For the text-containing cell, return its midpoint in (x, y) coordinate format. 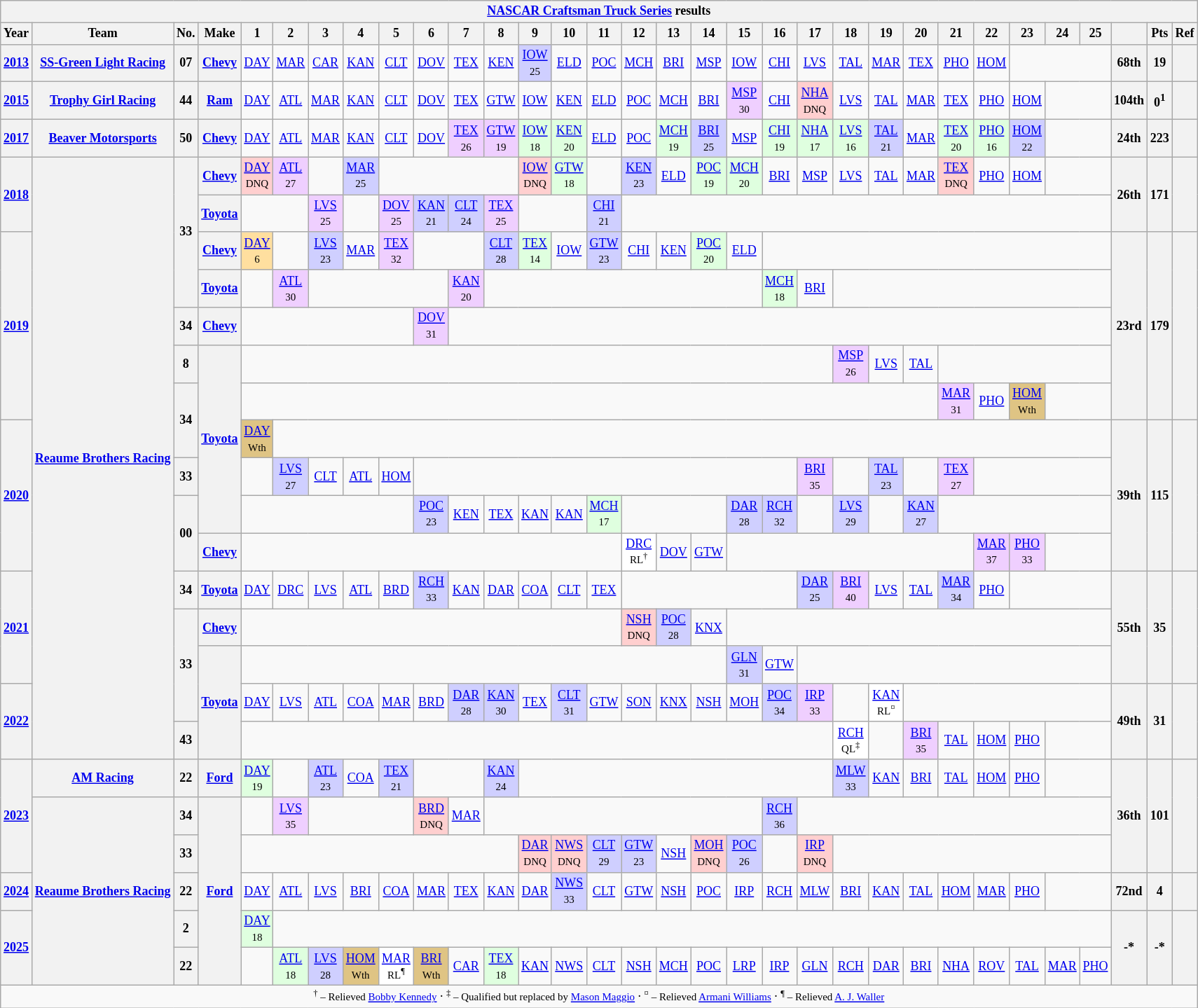
KANRL¤ (886, 703)
GTW19 (501, 138)
BRI40 (851, 590)
TEX20 (956, 138)
HOM22 (1027, 138)
2023 (17, 815)
TEX25 (501, 214)
171 (1159, 195)
2020 (17, 496)
Ram (220, 101)
ATL23 (326, 778)
24th (1129, 138)
MLW (814, 891)
31 (1159, 722)
CLT31 (569, 703)
44 (186, 101)
MCH17 (604, 514)
115 (1159, 496)
TAL21 (886, 138)
MCH20 (744, 176)
POC34 (780, 703)
43 (186, 740)
55th (1129, 628)
POC23 (432, 514)
21 (956, 34)
2018 (17, 195)
DAYDNQ (257, 176)
39th (1129, 496)
68th (1129, 63)
2019 (17, 326)
23 (1027, 34)
CLT29 (604, 854)
2021 (17, 628)
15 (744, 34)
50 (186, 138)
GTW18 (569, 176)
NHA (956, 967)
MSP26 (851, 364)
AM Racing (102, 778)
NWSDNQ (569, 854)
20 (921, 34)
2017 (17, 138)
2024 (17, 891)
PHO33 (1027, 552)
TEX26 (466, 138)
36th (1129, 815)
179 (1159, 326)
12 (639, 34)
RCH36 (780, 816)
07 (186, 63)
DAR25 (814, 590)
3 (326, 34)
Beaver Motorsports (102, 138)
KAN20 (466, 289)
Ref (1185, 34)
6 (432, 34)
KEN20 (569, 138)
Trophy Girl Racing (102, 101)
2025 (17, 948)
MLW33 (851, 778)
IOW25 (535, 63)
9 (535, 34)
No. (186, 34)
LVS16 (851, 138)
TEX21 (397, 778)
NSHDNQ (639, 628)
IOWDNQ (535, 176)
MOHDNQ (709, 854)
MAR25 (360, 176)
DAY18 (257, 929)
LRP (744, 967)
NWS33 (569, 891)
16 (780, 34)
MCH19 (673, 138)
24 (1062, 34)
LVS27 (291, 476)
2013 (17, 63)
MSP30 (744, 101)
11 (604, 34)
Year (17, 34)
CHI21 (604, 214)
POC28 (673, 628)
DOV31 (432, 326)
KAN30 (501, 703)
5 (397, 34)
13 (673, 34)
TEX32 (397, 251)
35 (1159, 628)
GLN (814, 967)
KEN23 (639, 176)
IRP33 (814, 703)
NHADNQ (814, 101)
ATL27 (291, 176)
2015 (17, 101)
DAYWth (257, 439)
POC26 (744, 854)
LVS29 (851, 514)
DAY19 (257, 778)
NWS (569, 967)
72nd (1129, 891)
223 (1159, 138)
BRI25 (709, 138)
25 (1096, 34)
DRC (291, 590)
14 (709, 34)
LVS35 (291, 816)
2022 (17, 722)
7 (466, 34)
00 (186, 533)
1 (257, 34)
ATL18 (291, 967)
CLT24 (466, 214)
MAR37 (992, 552)
10 (569, 34)
MOH (744, 703)
POC19 (709, 176)
MAR34 (956, 590)
ROV (992, 967)
NHA17 (814, 138)
IOW18 (535, 138)
GLN31 (744, 665)
CLT28 (501, 251)
POC20 (709, 251)
DARDNQ (535, 854)
TEXDNQ (956, 176)
BRIWth (432, 967)
Pts (1159, 34)
MAR31 (956, 401)
DOV25 (397, 214)
17 (814, 34)
LVS28 (326, 967)
TAL23 (886, 476)
TEX18 (501, 967)
PHO16 (992, 138)
104th (1129, 101)
23rd (1129, 326)
ATL30 (291, 289)
KAN27 (921, 514)
MARRL¶ (397, 967)
LVS25 (326, 214)
SON (639, 703)
RCHQL‡ (851, 740)
Make (220, 34)
CHI19 (780, 138)
KAN24 (501, 778)
SS-Green Light Racing (102, 63)
18 (851, 34)
KAN21 (432, 214)
101 (1159, 815)
01 (1159, 101)
DAY6 (257, 251)
Team (102, 34)
TEX27 (956, 476)
26th (1129, 195)
49th (1129, 722)
RCH32 (780, 514)
BRDDNQ (432, 816)
IRPDNQ (814, 854)
RCH33 (432, 590)
DRCRL† (639, 552)
LVS23 (326, 251)
NASCAR Craftsman Truck Series results (599, 11)
† – Relieved Bobby Kennedy · ‡ – Qualified but replaced by Mason Maggio · ¤ – Relieved Armani Williams · ¶ – Relieved A. J. Waller (599, 997)
TEX14 (535, 251)
MCH18 (780, 289)
